Return [x, y] of the center of cell containing provided text 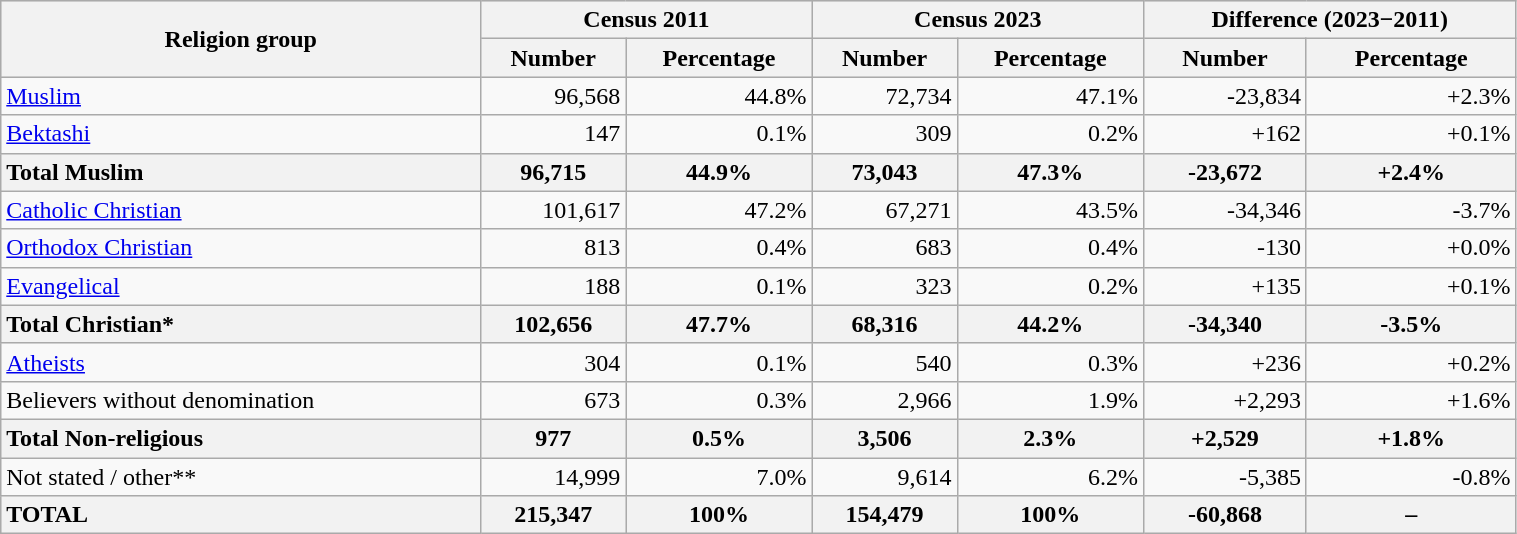
6.2% [1050, 477]
Total Muslim [241, 172]
0.5% [719, 438]
Census 2023 [978, 20]
-34,340 [1224, 324]
+2,293 [1224, 400]
96,715 [554, 172]
Believers without denomination [241, 400]
44.8% [719, 96]
44.9% [719, 172]
2.3% [1050, 438]
Total Christian* [241, 324]
-130 [1224, 248]
73,043 [884, 172]
673 [554, 400]
7.0% [719, 477]
47.1% [1050, 96]
977 [554, 438]
323 [884, 286]
304 [554, 362]
+2.3% [1411, 96]
47.2% [719, 210]
Catholic Christian [241, 210]
47.7% [719, 324]
47.3% [1050, 172]
Census 2011 [646, 20]
+0.0% [1411, 248]
– [1411, 515]
-3.5% [1411, 324]
+0.2% [1411, 362]
-3.7% [1411, 210]
14,999 [554, 477]
102,656 [554, 324]
9,614 [884, 477]
Orthodox Christian [241, 248]
Muslim [241, 96]
+162 [1224, 134]
1.9% [1050, 400]
-0.8% [1411, 477]
43.5% [1050, 210]
101,617 [554, 210]
-34,346 [1224, 210]
+135 [1224, 286]
-23,834 [1224, 96]
TOTAL [241, 515]
Difference (2023−2011) [1330, 20]
309 [884, 134]
44.2% [1050, 324]
Bektashi [241, 134]
188 [554, 286]
Atheists [241, 362]
154,479 [884, 515]
683 [884, 248]
3,506 [884, 438]
Total Non-religious [241, 438]
+236 [1224, 362]
Religion group [241, 39]
215,347 [554, 515]
67,271 [884, 210]
2,966 [884, 400]
72,734 [884, 96]
813 [554, 248]
+1.8% [1411, 438]
+2,529 [1224, 438]
96,568 [554, 96]
-60,868 [1224, 515]
+2.4% [1411, 172]
Evangelical [241, 286]
+1.6% [1411, 400]
Not stated / other** [241, 477]
-5,385 [1224, 477]
-23,672 [1224, 172]
147 [554, 134]
68,316 [884, 324]
540 [884, 362]
